Pinpoint the cell where the given text exists, returning its [x, y] midpoint coordinate. 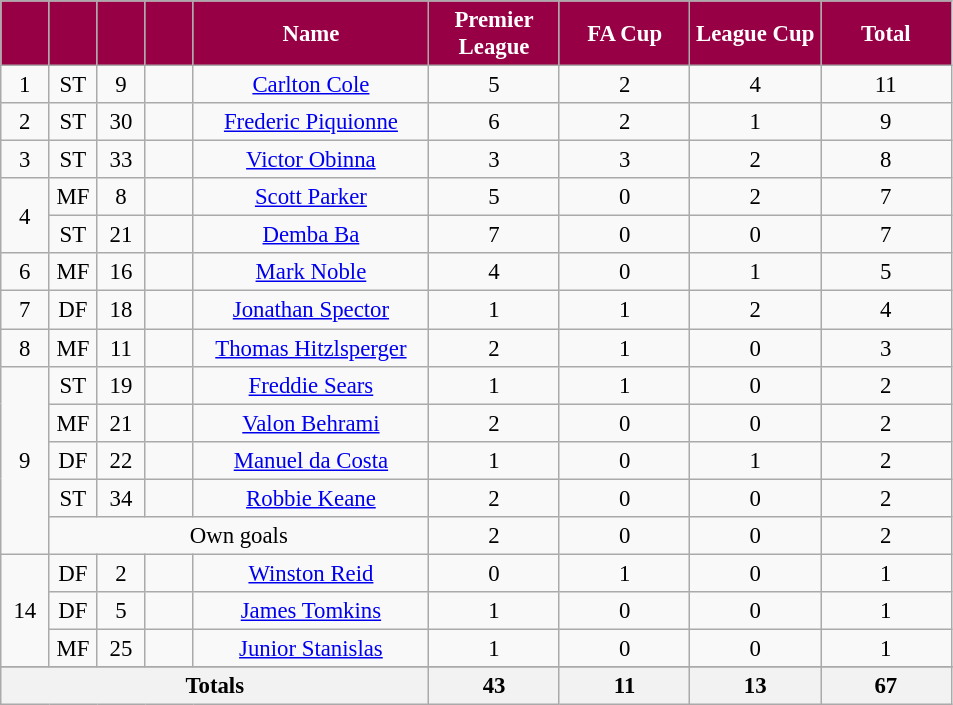
22 [121, 460]
18 [121, 310]
Thomas Hitzlsperger [311, 348]
Robbie Keane [311, 498]
Scott Parker [311, 197]
34 [121, 498]
43 [494, 686]
Junior Stanislas [311, 648]
19 [121, 385]
33 [121, 160]
Jonathan Spector [311, 310]
Total [886, 34]
Totals [215, 686]
James Tomkins [311, 611]
FA Cup [624, 34]
Winston Reid [311, 573]
Valon Behrami [311, 423]
Manuel da Costa [311, 460]
Mark Noble [311, 273]
67 [886, 686]
Premier League [494, 34]
Freddie Sears [311, 385]
Name [311, 34]
30 [121, 122]
Frederic Piquionne [311, 122]
25 [121, 648]
14 [25, 610]
Demba Ba [311, 235]
16 [121, 273]
Carlton Cole [311, 85]
Own goals [239, 536]
13 [756, 686]
Victor Obinna [311, 160]
League Cup [756, 34]
